Determine the [X, Y] coordinate at the center of the cell enclosing the given text.  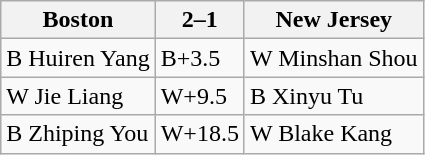
B+3.5 [200, 58]
Boston [78, 20]
W Minshan Shou [334, 58]
W Blake Kang [334, 134]
W Jie Liang [78, 96]
New Jersey [334, 20]
2–1 [200, 20]
B Xinyu Tu [334, 96]
B Huiren Yang [78, 58]
W+9.5 [200, 96]
B Zhiping You [78, 134]
W+18.5 [200, 134]
